Determine the [X, Y] coordinate at the center of the cell enclosing the given text.  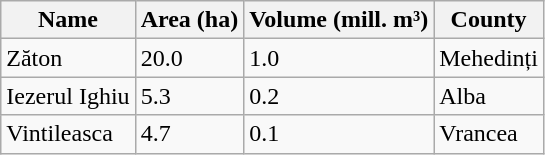
Vintileasca [68, 134]
Zăton [68, 58]
Alba [489, 96]
4.7 [190, 134]
Area (ha) [190, 20]
5.3 [190, 96]
1.0 [339, 58]
Iezerul Ighiu [68, 96]
Vrancea [489, 134]
Volume (mill. m³) [339, 20]
Mehedinți [489, 58]
County [489, 20]
20.0 [190, 58]
0.1 [339, 134]
Name [68, 20]
0.2 [339, 96]
